Determine the [X, Y] coordinate at the center of the cell enclosing the given text.  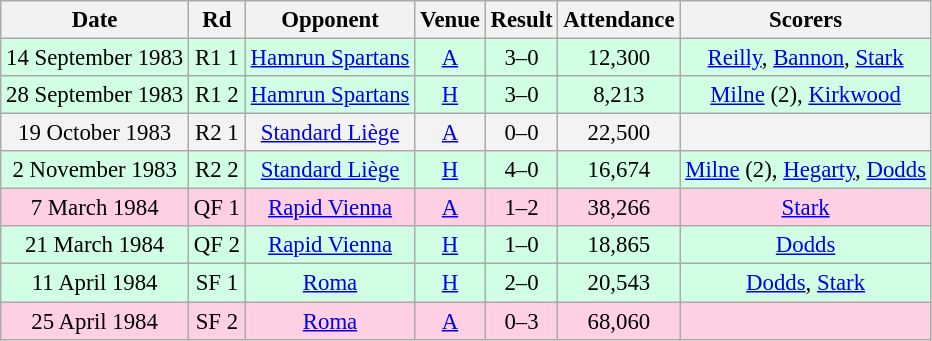
Milne (2), Kirkwood [806, 95]
38,266 [619, 208]
Stark [806, 208]
28 September 1983 [95, 95]
0–0 [522, 133]
12,300 [619, 58]
SF 2 [218, 321]
14 September 1983 [95, 58]
25 April 1984 [95, 321]
QF 1 [218, 208]
7 March 1984 [95, 208]
R1 2 [218, 95]
8,213 [619, 95]
2–0 [522, 283]
19 October 1983 [95, 133]
Venue [450, 20]
Attendance [619, 20]
Dodds, Stark [806, 283]
2 November 1983 [95, 170]
SF 1 [218, 283]
22,500 [619, 133]
1–0 [522, 245]
R1 1 [218, 58]
R2 1 [218, 133]
11 April 1984 [95, 283]
R2 2 [218, 170]
Rd [218, 20]
16,674 [619, 170]
21 March 1984 [95, 245]
68,060 [619, 321]
Dodds [806, 245]
Scorers [806, 20]
Date [95, 20]
Result [522, 20]
Reilly, Bannon, Stark [806, 58]
4–0 [522, 170]
Milne (2), Hegarty, Dodds [806, 170]
20,543 [619, 283]
1–2 [522, 208]
0–3 [522, 321]
18,865 [619, 245]
Opponent [330, 20]
QF 2 [218, 245]
